Detect which cell encompasses the target text, then output its (X, Y) center coordinate. 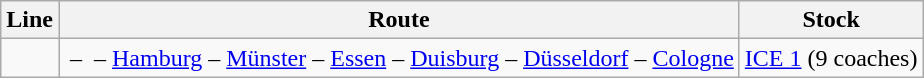
ICE 1 (9 coaches) (831, 58)
Stock (831, 20)
Line (30, 20)
Route (398, 20)
– – Hamburg – Münster – Essen – Duisburg – Düsseldorf – Cologne (398, 58)
